From the cell containing the given text, extract its center point as (x, y) coordinate. 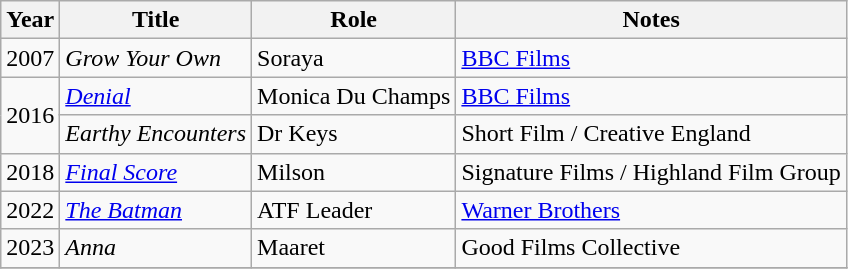
Maaret (354, 248)
ATF Leader (354, 210)
Soraya (354, 58)
Earthy Encounters (156, 134)
2022 (30, 210)
Milson (354, 172)
Role (354, 20)
2018 (30, 172)
Notes (651, 20)
Title (156, 20)
Anna (156, 248)
Monica Du Champs (354, 96)
2007 (30, 58)
Grow Your Own (156, 58)
Good Films Collective (651, 248)
2016 (30, 115)
Warner Brothers (651, 210)
Signature Films / Highland Film Group (651, 172)
The Batman (156, 210)
Dr Keys (354, 134)
Short Film / Creative England (651, 134)
Year (30, 20)
Denial (156, 96)
2023 (30, 248)
Final Score (156, 172)
